Identify which cell holds the provided text, then report its [x, y] central coordinate. 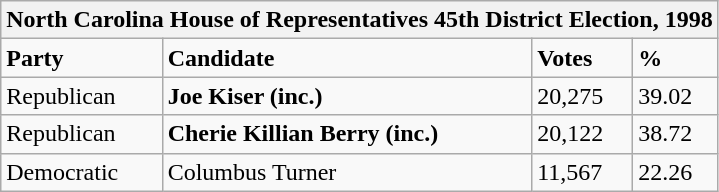
20,122 [582, 134]
38.72 [676, 134]
22.26 [676, 172]
Columbus Turner [347, 172]
% [676, 58]
39.02 [676, 96]
North Carolina House of Representatives 45th District Election, 1998 [360, 20]
Party [82, 58]
Democratic [82, 172]
Votes [582, 58]
Cherie Killian Berry (inc.) [347, 134]
Candidate [347, 58]
11,567 [582, 172]
20,275 [582, 96]
Joe Kiser (inc.) [347, 96]
